Locate the cell with the specified text and output its (x, y) center coordinate. 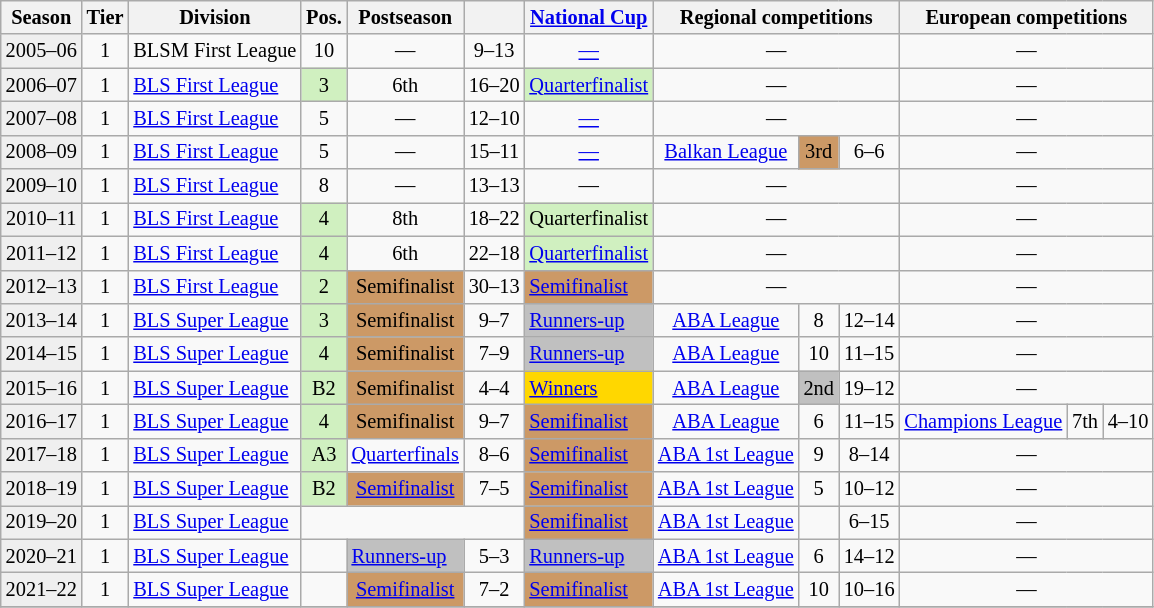
2010–11 (42, 219)
6–6 (870, 152)
2016–17 (42, 421)
2008–09 (42, 152)
2 (324, 287)
15–11 (494, 152)
Winners (588, 388)
Pos. (324, 17)
8–6 (494, 455)
7–9 (494, 354)
2018–19 (42, 489)
9 (819, 455)
2014–15 (42, 354)
National Cup (588, 17)
13–13 (494, 186)
European competitions (1026, 17)
10–16 (870, 589)
2015–16 (42, 388)
2009–10 (42, 186)
3rd (819, 152)
BLSM First League (214, 51)
2013–14 (42, 320)
2007–08 (42, 118)
Postseason (406, 17)
2019–20 (42, 522)
18–22 (494, 219)
12–14 (870, 320)
22–18 (494, 253)
10–12 (870, 489)
8–14 (870, 455)
12–10 (494, 118)
2nd (819, 388)
16–20 (494, 85)
9–13 (494, 51)
4–10 (1128, 421)
Division (214, 17)
2006–07 (42, 85)
4–4 (494, 388)
Champions League (983, 421)
7–2 (494, 589)
6–15 (870, 522)
Balkan League (726, 152)
Tier (106, 17)
2020–21 (42, 556)
8th (406, 219)
2005–06 (42, 51)
A3 (324, 455)
2021–22 (42, 589)
7–5 (494, 489)
Season (42, 17)
19–12 (870, 388)
2011–12 (42, 253)
30–13 (494, 287)
5–3 (494, 556)
14–12 (870, 556)
7th (1085, 421)
2012–13 (42, 287)
Regional competitions (776, 17)
Quarterfinals (406, 455)
2017–18 (42, 455)
